Return the [X, Y] coordinate for the center point of the cell that contains the specified text.  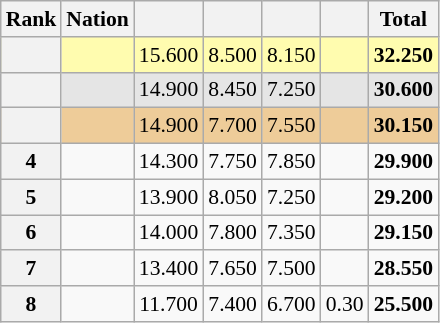
0.30 [345, 304]
29.900 [404, 162]
29.200 [404, 197]
7 [32, 269]
25.500 [404, 304]
8.050 [232, 197]
7.650 [232, 269]
8.150 [292, 55]
30.150 [404, 126]
29.150 [404, 233]
Nation [97, 19]
30.600 [404, 90]
14.000 [168, 233]
7.800 [232, 233]
15.600 [168, 55]
7.750 [232, 162]
Rank [32, 19]
11.700 [168, 304]
7.500 [292, 269]
4 [32, 162]
14.300 [168, 162]
6 [32, 233]
32.250 [404, 55]
7.550 [292, 126]
Total [404, 19]
5 [32, 197]
7.350 [292, 233]
6.700 [292, 304]
13.900 [168, 197]
8 [32, 304]
7.850 [292, 162]
13.400 [168, 269]
8.500 [232, 55]
28.550 [404, 269]
7.700 [232, 126]
8.450 [232, 90]
7.400 [232, 304]
